Output the [X, Y] coordinate of the center of the cell containing the given text.  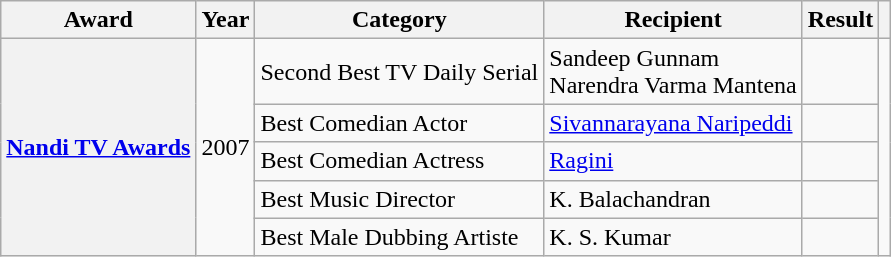
Second Best TV Daily Serial [400, 72]
K. Balachandran [674, 199]
2007 [226, 148]
Award [98, 20]
K. S. Kumar [674, 237]
Sandeep GunnamNarendra Varma Mantena [674, 72]
Recipient [674, 20]
Sivannarayana Naripeddi [674, 123]
Best Comedian Actress [400, 161]
Nandi TV Awards [98, 148]
Best Music Director [400, 199]
Ragini [674, 161]
Best Comedian Actor [400, 123]
Result [840, 20]
Best Male Dubbing Artiste [400, 237]
Category [400, 20]
Year [226, 20]
